For the text-containing cell, return its midpoint in (x, y) coordinate format. 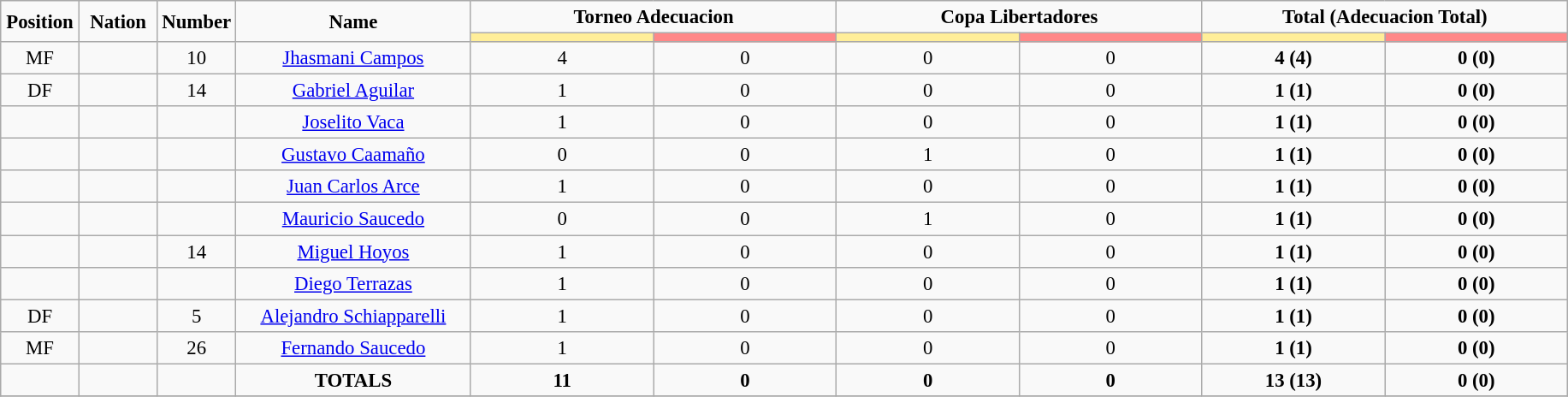
Alejandro Schiapparelli (354, 316)
Jhasmani Campos (354, 58)
Number (197, 21)
11 (562, 380)
Gabriel Aguilar (354, 91)
Gustavo Caamaño (354, 155)
Total (Adecuacion Total) (1385, 17)
26 (197, 347)
Miguel Hoyos (354, 252)
Copa Libertadores (1020, 17)
Diego Terrazas (354, 283)
TOTALS (354, 380)
Fernando Saucedo (354, 347)
Name (354, 21)
4 (562, 58)
Position (40, 21)
Torneo Adecuacion (654, 17)
Mauricio Saucedo (354, 219)
Nation (118, 21)
Juan Carlos Arce (354, 187)
13 (13) (1293, 380)
4 (4) (1293, 58)
5 (197, 316)
10 (197, 58)
Joselito Vaca (354, 122)
